Find where the given text appears and provide that cell's center as (X, Y) coordinate. 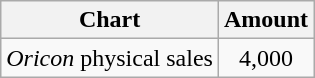
Amount (266, 20)
Oricon physical sales (110, 58)
4,000 (266, 58)
Chart (110, 20)
